Locate the cell with the specified text and output its (x, y) center coordinate. 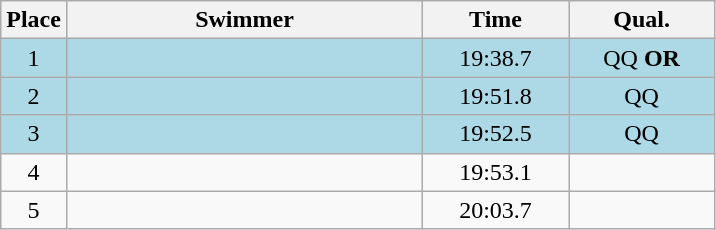
Time (496, 20)
Place (34, 20)
19:51.8 (496, 96)
Qual. (642, 20)
5 (34, 210)
19:52.5 (496, 134)
19:38.7 (496, 58)
19:53.1 (496, 172)
20:03.7 (496, 210)
4 (34, 172)
1 (34, 58)
QQ OR (642, 58)
2 (34, 96)
Swimmer (244, 20)
3 (34, 134)
